Determine the [X, Y] coordinate at the center of the cell enclosing the given text.  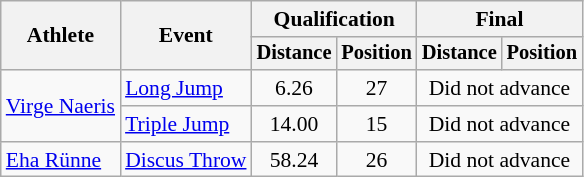
Athlete [60, 36]
6.26 [294, 88]
Qualification [334, 19]
15 [376, 124]
Triple Jump [186, 124]
27 [376, 88]
Final [500, 19]
14.00 [294, 124]
Event [186, 36]
Virge Naeris [60, 106]
Long Jump [186, 88]
